Detect which cell encompasses the target text, then output its [X, Y] center coordinate. 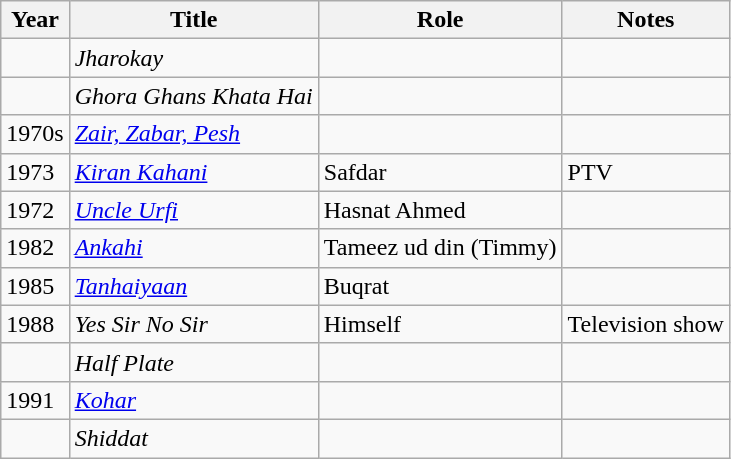
Jharokay [194, 58]
Buqrat [440, 286]
Kohar [194, 400]
Safdar [440, 172]
Shiddat [194, 438]
Zair, Zabar, Pesh [194, 134]
1973 [35, 172]
Kiran Kahani [194, 172]
1991 [35, 400]
1970s [35, 134]
Ghora Ghans Khata Hai [194, 96]
Himself [440, 324]
Role [440, 20]
Yes Sir No Sir [194, 324]
Notes [646, 20]
Tanhaiyaan [194, 286]
1982 [35, 248]
1972 [35, 210]
PTV [646, 172]
Title [194, 20]
Television show [646, 324]
Uncle Urfi [194, 210]
Ankahi [194, 248]
1985 [35, 286]
Half Plate [194, 362]
Tameez ud din (Timmy) [440, 248]
1988 [35, 324]
Hasnat Ahmed [440, 210]
Year [35, 20]
